Pinpoint the cell where the given text exists, returning its (x, y) midpoint coordinate. 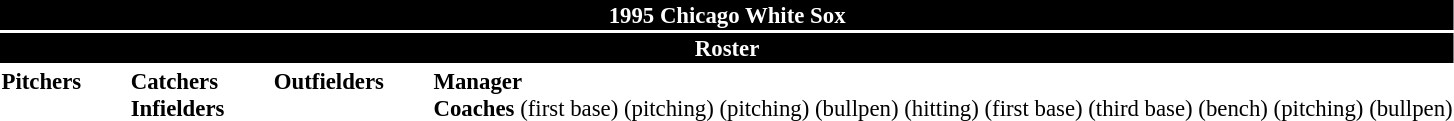
1995 Chicago White Sox (727, 15)
Roster (727, 48)
